Capture the cell that displays the provided text and extract its (X, Y) central coordinate. 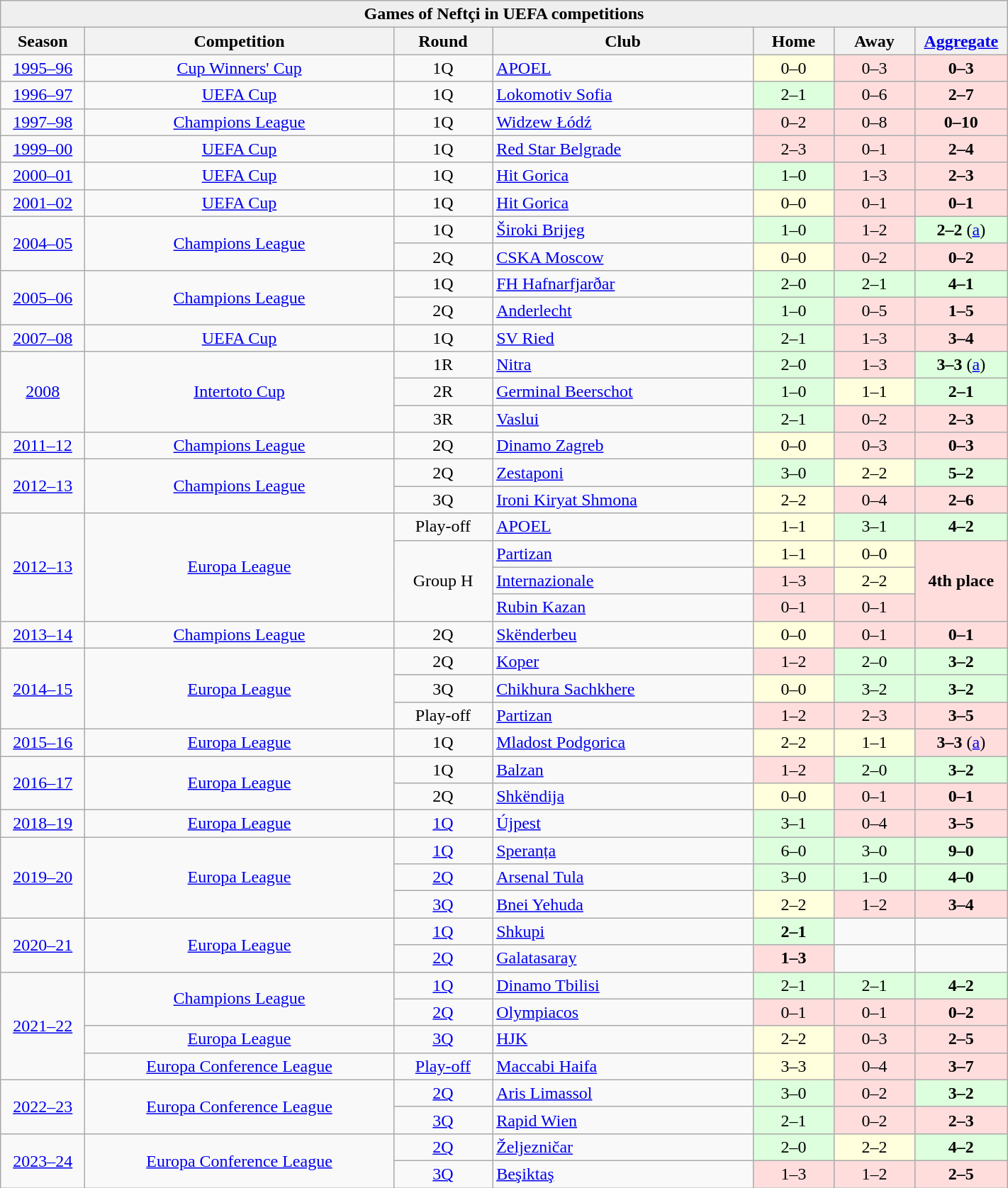
1995–96 (43, 68)
Rubin Kazan (623, 607)
6–0 (793, 851)
Široki Brijeg (623, 230)
Cup Winners' Cup (240, 68)
2001–02 (43, 203)
Red Star Belgrade (623, 149)
1996–97 (43, 95)
Internazionale (623, 581)
Germinal Beerschot (623, 392)
Dinamo Tbilisi (623, 985)
1999–00 (43, 149)
5–2 (961, 473)
Maccabi Haifa (623, 1066)
Group H (442, 581)
Rapid Wien (623, 1120)
1R (442, 365)
Olympiacos (623, 1012)
2014–15 (43, 688)
2005–06 (43, 297)
4th place (961, 581)
2023–24 (43, 1160)
Balzan (623, 769)
Skënderbeu (623, 634)
Away (874, 41)
Vaslui (623, 419)
Koper (623, 661)
2R (442, 392)
Bnei Yehuda (623, 904)
Nitra (623, 365)
2007–08 (43, 338)
Aris Limassol (623, 1093)
2018–19 (43, 824)
2020–21 (43, 945)
4–0 (961, 878)
Željezničar (623, 1147)
1997–98 (43, 122)
2021–22 (43, 1026)
2–6 (961, 500)
Club (623, 41)
Shkëndija (623, 797)
2013–14 (43, 634)
Aggregate (961, 41)
2016–17 (43, 783)
2–7 (961, 95)
3R (442, 419)
0–5 (874, 310)
Competition (240, 41)
Season (43, 41)
Shkupi (623, 931)
Chikhura Sachkhere (623, 688)
Dinamo Zagreb (623, 446)
Round (442, 41)
FH Hafnarfjarðar (623, 284)
CSKA Moscow (623, 257)
SV Ried (623, 338)
Lokomotiv Sofia (623, 95)
2022–23 (43, 1106)
Games of Neftçi in UEFA competitions (504, 14)
2019–20 (43, 878)
4–1 (961, 284)
2–4 (961, 149)
3–7 (961, 1066)
0–6 (874, 95)
HJK (623, 1039)
2000–01 (43, 176)
Galatasaray (623, 958)
2008 (43, 392)
0–10 (961, 122)
Ironi Kiryat Shmona (623, 500)
Zestaponi (623, 473)
Arsenal Tula (623, 878)
2011–12 (43, 446)
Mladost Podgorica (623, 742)
Speranța (623, 851)
Újpest (623, 824)
2–2 (a) (961, 230)
Anderlecht (623, 310)
0–8 (874, 122)
Widzew Łódź (623, 122)
2015–16 (43, 742)
Beşiktaş (623, 1174)
9–0 (961, 851)
Home (793, 41)
Intertoto Cup (240, 392)
3–3 (793, 1066)
2004–05 (43, 243)
1–5 (961, 310)
